From the cell containing the given text, extract its center point as [x, y] coordinate. 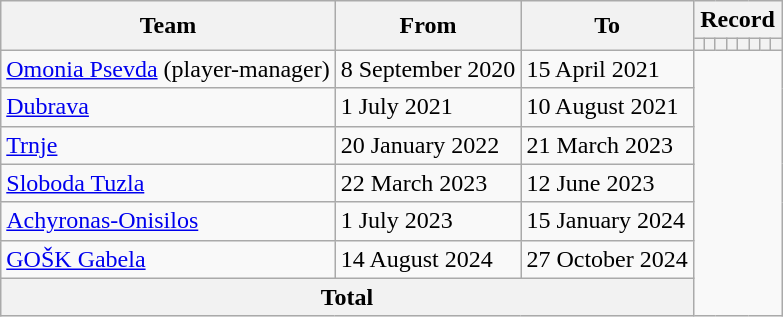
GOŠK Gabela [168, 259]
Dubrava [168, 107]
15 April 2021 [607, 69]
14 August 2024 [428, 259]
Sloboda Tuzla [168, 183]
Record [737, 20]
27 October 2024 [607, 259]
12 June 2023 [607, 183]
1 July 2021 [428, 107]
8 September 2020 [428, 69]
22 March 2023 [428, 183]
Trnje [168, 145]
21 March 2023 [607, 145]
Team [168, 26]
To [607, 26]
20 January 2022 [428, 145]
From [428, 26]
10 August 2021 [607, 107]
15 January 2024 [607, 221]
Total [348, 297]
Omonia Psevda (player-manager) [168, 69]
1 July 2023 [428, 221]
Achyronas-Onisilos [168, 221]
